Search for the cell housing the specified text and yield its [x, y] center coordinate. 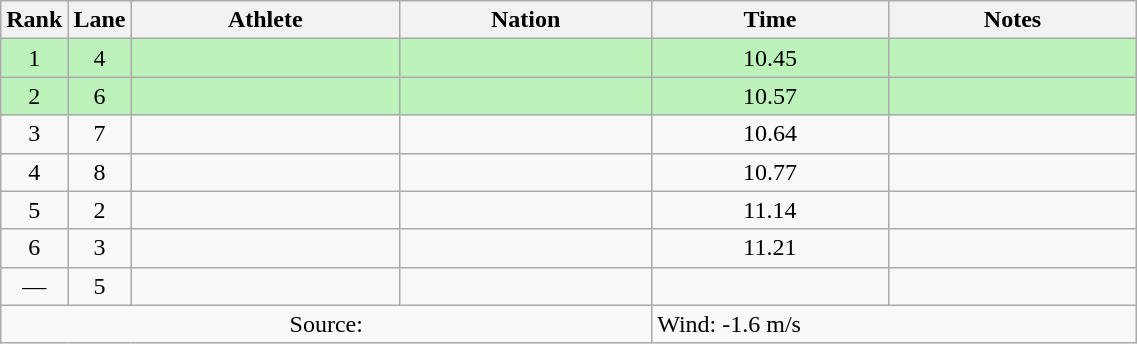
10.45 [770, 58]
— [34, 286]
8 [100, 172]
10.64 [770, 134]
Athlete [266, 20]
11.14 [770, 210]
1 [34, 58]
Wind: -1.6 m/s [894, 324]
Source: [326, 324]
Rank [34, 20]
10.77 [770, 172]
Notes [1012, 20]
10.57 [770, 96]
11.21 [770, 248]
Nation [526, 20]
Time [770, 20]
7 [100, 134]
Lane [100, 20]
